Capture the cell that displays the provided text and extract its [x, y] central coordinate. 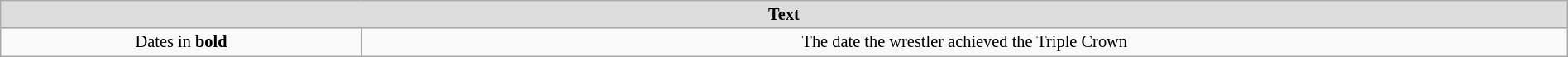
Dates in bold [181, 42]
The date the wrestler achieved the Triple Crown [964, 42]
Text [784, 14]
